Provide the [x, y] coordinate of the cell's center where the given text is located.  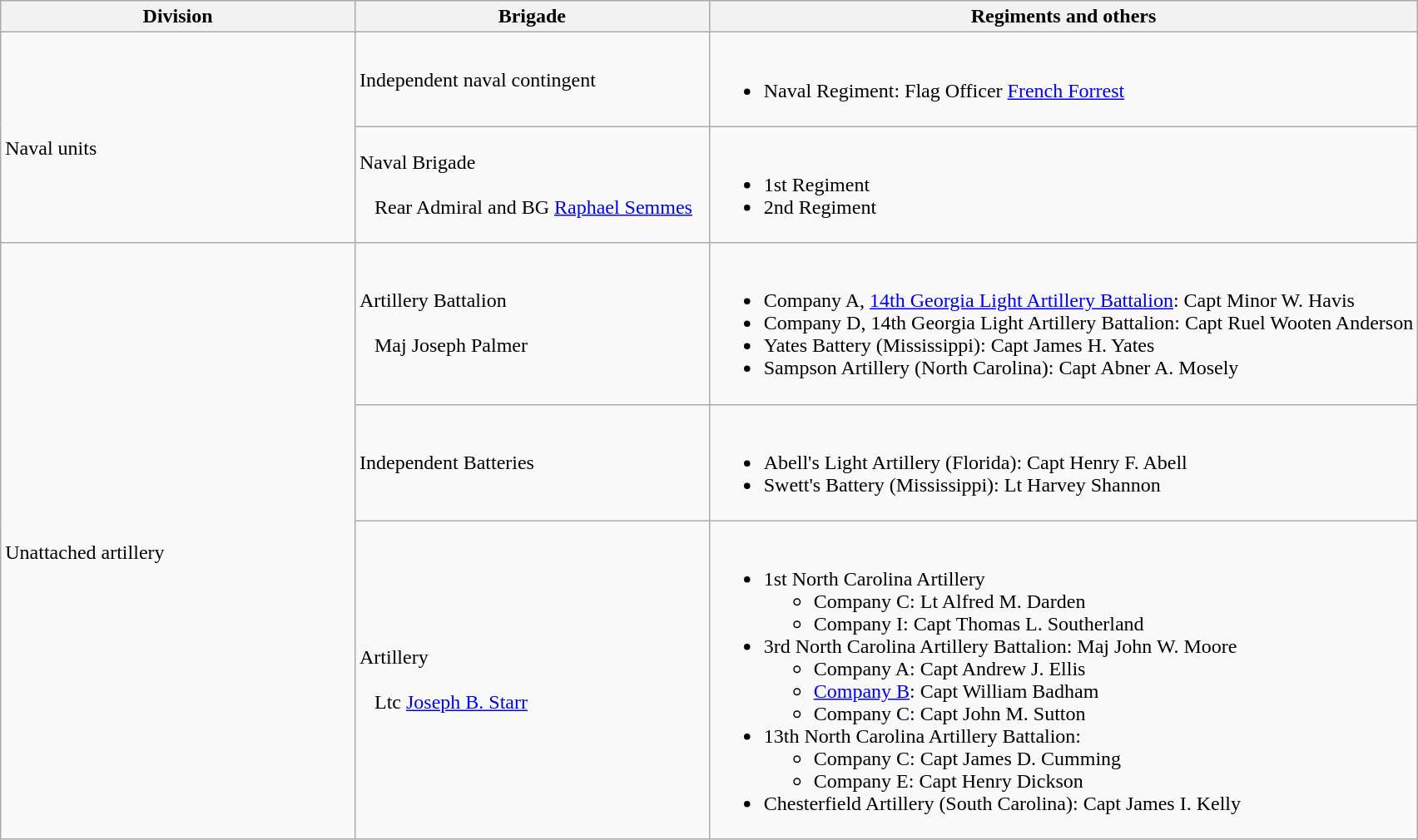
Naval Regiment: Flag Officer French Forrest [1063, 80]
Brigade [532, 17]
Independent naval contingent [532, 80]
Abell's Light Artillery (Florida): Capt Henry F. AbellSwett's Battery (Mississippi): Lt Harvey Shannon [1063, 462]
1st Regiment2nd Regiment [1063, 185]
Naval Brigade Rear Admiral and BG Raphael Semmes [532, 185]
Artillery Ltc Joseph B. Starr [532, 680]
Regiments and others [1063, 17]
Division [178, 17]
Artillery Battalion Maj Joseph Palmer [532, 324]
Unattached artillery [178, 541]
Naval units [178, 138]
Independent Batteries [532, 462]
